Detect which cell encompasses the target text, then output its (X, Y) center coordinate. 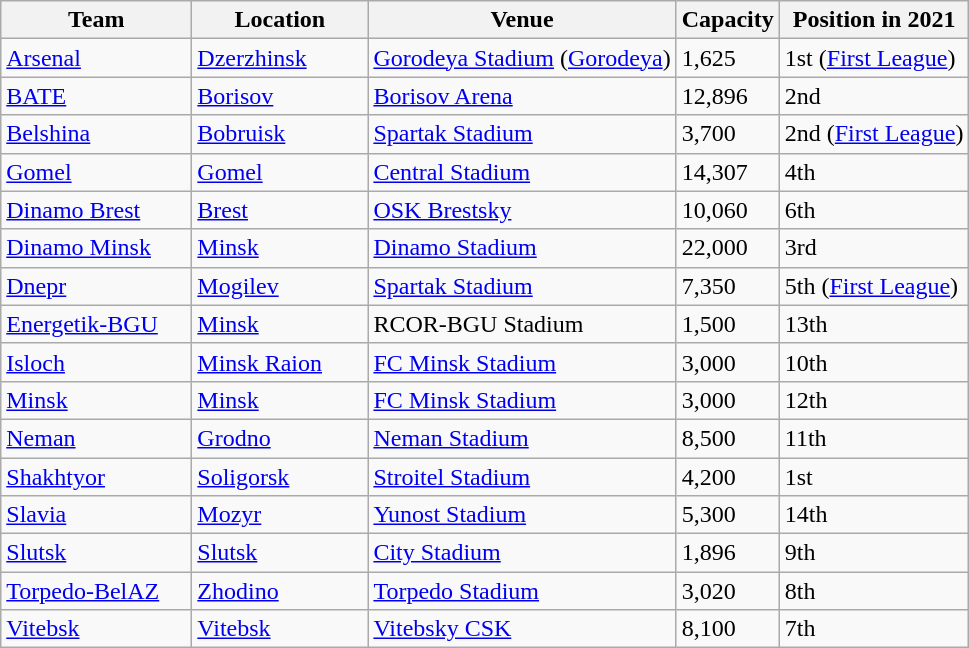
8,500 (728, 438)
Torpedo-BelAZ (96, 591)
8th (874, 591)
OSK Brestsky (522, 210)
Vitebsky CSK (522, 629)
Gorodeya Stadium (Gorodeya) (522, 58)
4th (874, 172)
Dinamo Brest (96, 210)
6th (874, 210)
Energetik-BGU (96, 324)
8,100 (728, 629)
BATE (96, 96)
Borisov Arena (522, 96)
Shakhtyor (96, 477)
3,700 (728, 134)
Position in 2021 (874, 20)
Team (96, 20)
Neman Stadium (522, 438)
12,896 (728, 96)
Borisov (280, 96)
11th (874, 438)
9th (874, 553)
Isloch (96, 362)
14th (874, 515)
3,020 (728, 591)
Torpedo Stadium (522, 591)
Central Stadium (522, 172)
1,500 (728, 324)
Yunost Stadium (522, 515)
Belshina (96, 134)
13th (874, 324)
1st (First League) (874, 58)
Venue (522, 20)
Dinamo Stadium (522, 248)
10,060 (728, 210)
Dnepr (96, 286)
Soligorsk (280, 477)
2nd (874, 96)
RCOR-BGU Stadium (522, 324)
Mogilev (280, 286)
14,307 (728, 172)
Dzerzhinsk (280, 58)
Brest (280, 210)
Minsk Raion (280, 362)
1,625 (728, 58)
22,000 (728, 248)
Zhodino (280, 591)
10th (874, 362)
1,896 (728, 553)
12th (874, 400)
2nd (First League) (874, 134)
Neman (96, 438)
Capacity (728, 20)
4,200 (728, 477)
5th (First League) (874, 286)
City Stadium (522, 553)
7th (874, 629)
3rd (874, 248)
5,300 (728, 515)
Arsenal (96, 58)
Location (280, 20)
Mozyr (280, 515)
Slavia (96, 515)
Grodno (280, 438)
Stroitel Stadium (522, 477)
7,350 (728, 286)
Dinamo Minsk (96, 248)
1st (874, 477)
Bobruisk (280, 134)
